Provide the (x, y) coordinate of the cell's center where the given text is located.  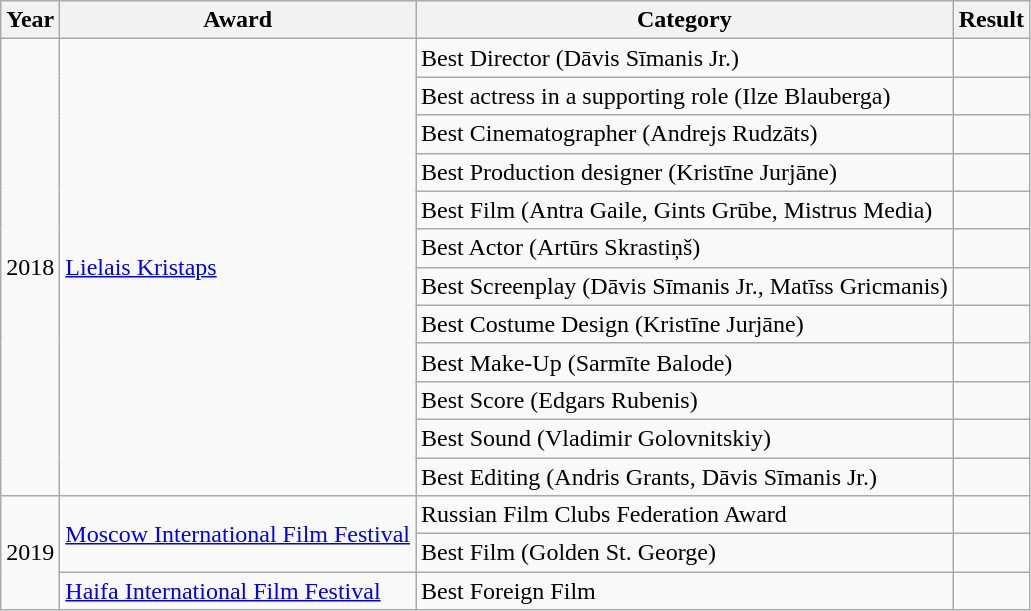
Haifa International Film Festival (238, 591)
Best Film (Antra Gaile, Gints Grūbe, Mistrus Media) (685, 210)
Award (238, 20)
Best Screenplay (Dāvis Sīmanis Jr., Matīss Gricmanis) (685, 286)
Best Director (Dāvis Sīmanis Jr.) (685, 58)
Category (685, 20)
2019 (30, 553)
Best Sound (Vladimir Golovnitskiy) (685, 438)
Russian Film Clubs Federation Award (685, 515)
Result (991, 20)
Best Costume Design (Kristīne Jurjāne) (685, 324)
Best Score (Edgars Rubenis) (685, 400)
Best Foreign Film (685, 591)
Best Editing (Andris Grants, Dāvis Sīmanis Jr.) (685, 477)
Best Make-Up (Sarmīte Balode) (685, 362)
Best actress in a supporting role (Ilze Blauberga) (685, 96)
Moscow International Film Festival (238, 534)
2018 (30, 268)
Year (30, 20)
Best Actor (Artūrs Skrastiņš) (685, 248)
Lielais Kristaps (238, 268)
Best Film (Golden St. George) (685, 553)
Best Production designer (Kristīne Jurjāne) (685, 172)
Best Cinematographer (Andrejs Rudzāts) (685, 134)
